Find where the given text appears and provide that cell's center as [X, Y] coordinate. 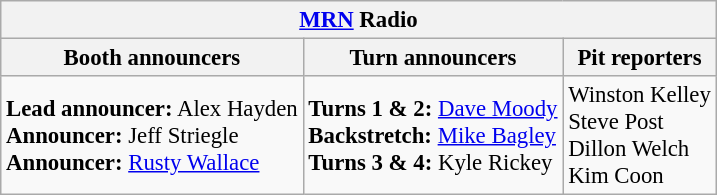
MRN Radio [358, 20]
Turn announcers [433, 58]
Booth announcers [152, 58]
Lead announcer: Alex HaydenAnnouncer: Jeff StriegleAnnouncer: Rusty Wallace [152, 136]
Turns 1 & 2: Dave MoodyBackstretch: Mike BagleyTurns 3 & 4: Kyle Rickey [433, 136]
Pit reporters [640, 58]
Winston KelleySteve PostDillon WelchKim Coon [640, 136]
